Return (x, y) of the center of cell containing provided text 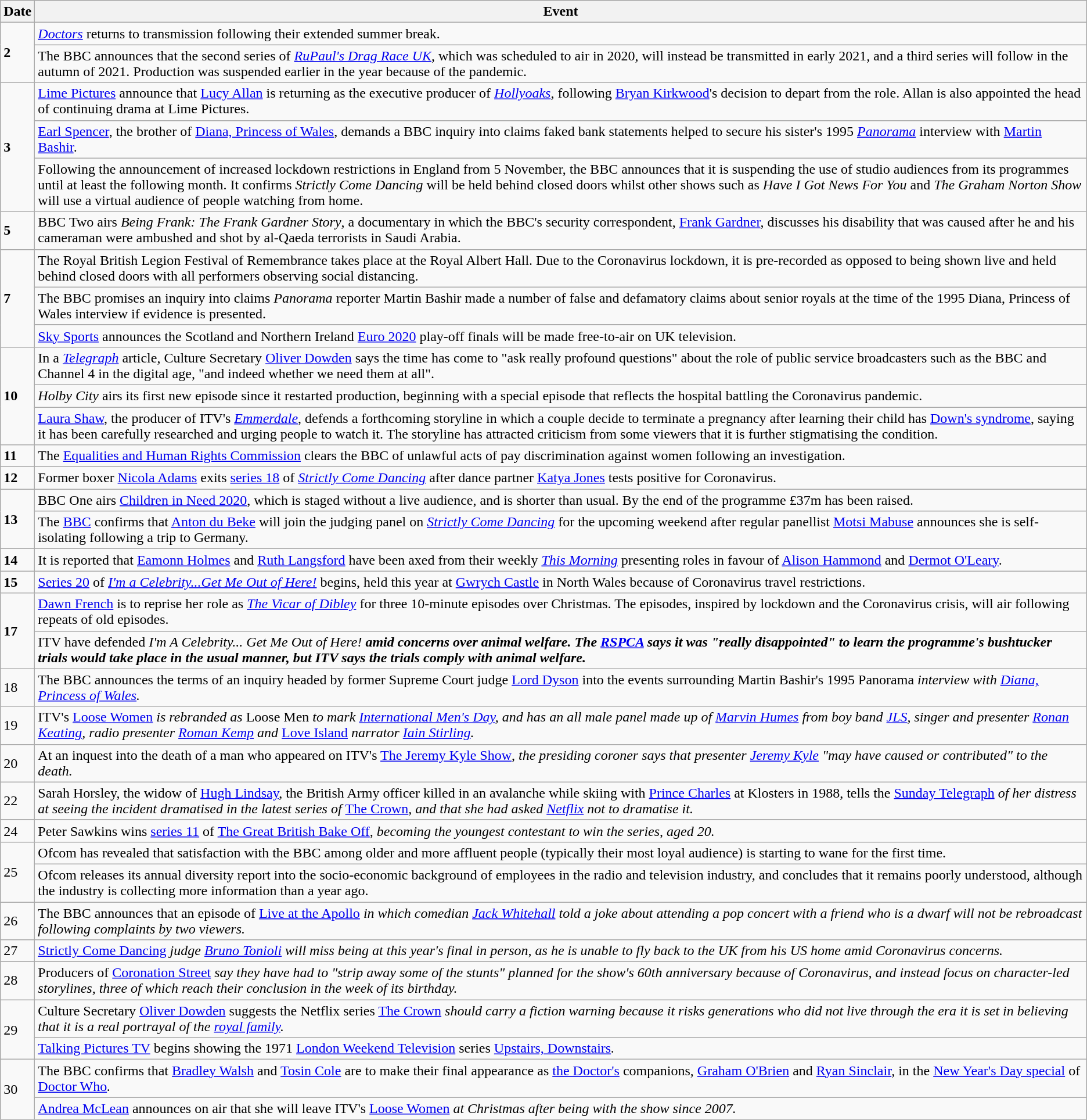
20 (17, 763)
5 (17, 230)
Andrea McLean announces on air that she will leave ITV's Loose Women at Christmas after being with the show since 2007. (561, 1108)
24 (17, 831)
30 (17, 1090)
22 (17, 800)
Date (17, 12)
Talking Pictures TV begins showing the 1971 London Weekend Television series Upstairs, Downstairs. (561, 1049)
28 (17, 981)
Former boxer Nicola Adams exits series 18 of Strictly Come Dancing after dance partner Katya Jones tests positive for Coronavirus. (561, 478)
Event (561, 12)
26 (17, 920)
Doctors returns to transmission following their extended summer break. (561, 34)
27 (17, 951)
Sky Sports announces the Scotland and Northern Ireland Euro 2020 play-off finals will be made free-to-air on UK television. (561, 336)
13 (17, 519)
Series 20 of I'm a Celebrity...Get Me Out of Here! begins, held this year at Gwrych Castle in North Wales because of Coronavirus travel restrictions. (561, 582)
14 (17, 560)
10 (17, 396)
17 (17, 631)
7 (17, 298)
18 (17, 688)
12 (17, 478)
2 (17, 52)
15 (17, 582)
The Equalities and Human Rights Commission clears the BBC of unlawful acts of pay discrimination against women following an investigation. (561, 456)
29 (17, 1029)
19 (17, 725)
11 (17, 456)
3 (17, 147)
Peter Sawkins wins series 11 of The Great British Bake Off, becoming the youngest contestant to win the series, aged 20. (561, 831)
25 (17, 871)
